Locate the cell with the specified text and output its (x, y) center coordinate. 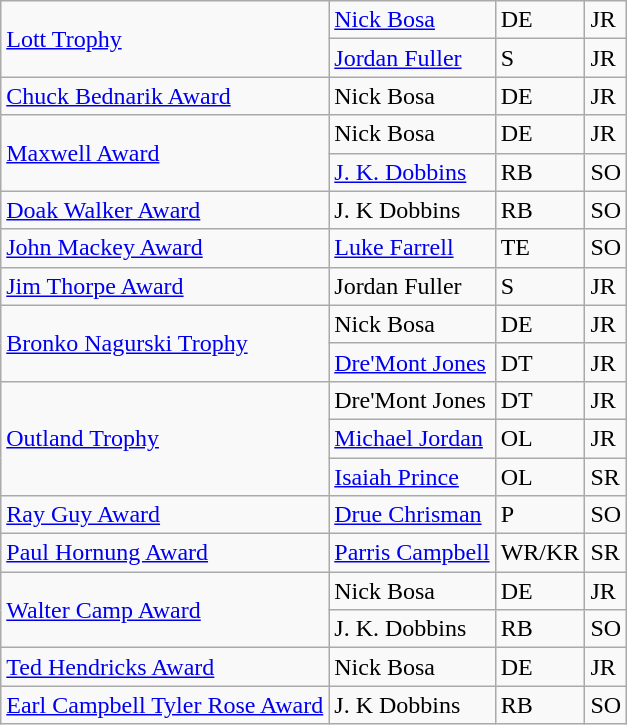
Bronko Nagurski Trophy (165, 343)
Doak Walker Award (165, 210)
TE (540, 248)
Drue Chrisman (412, 515)
Michael Jordan (412, 438)
Isaiah Prince (412, 477)
P (540, 515)
Outland Trophy (165, 438)
Luke Farrell (412, 248)
Paul Hornung Award (165, 553)
Parris Campbell (412, 553)
Walter Camp Award (165, 610)
Chuck Bednarik Award (165, 96)
Lott Trophy (165, 39)
Ted Hendricks Award (165, 667)
John Mackey Award (165, 248)
WR/KR (540, 553)
Ray Guy Award (165, 515)
Earl Campbell Tyler Rose Award (165, 705)
Maxwell Award (165, 153)
Jim Thorpe Award (165, 286)
